Determine the (X, Y) coordinate at the center of the cell enclosing the given text.  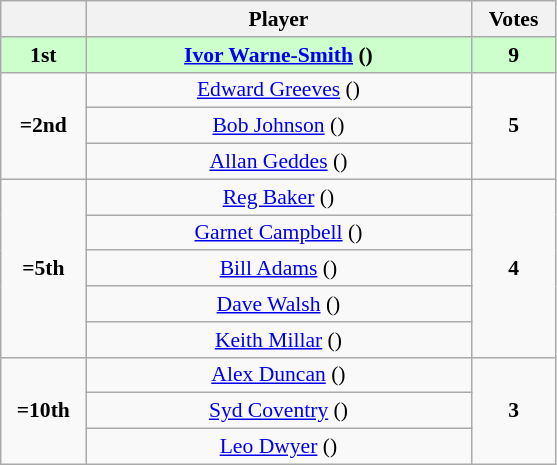
Alex Duncan () (278, 375)
4 (514, 268)
Garnet Campbell () (278, 233)
Reg Baker () (278, 197)
=10th (44, 410)
5 (514, 126)
Syd Coventry () (278, 411)
3 (514, 410)
Edward Greeves () (278, 90)
Bill Adams () (278, 269)
Keith Millar () (278, 340)
Dave Walsh () (278, 304)
Allan Geddes () (278, 162)
9 (514, 55)
Bob Johnson () (278, 126)
=2nd (44, 126)
Leo Dwyer () (278, 447)
Player (278, 19)
=5th (44, 268)
Votes (514, 19)
1st (44, 55)
Ivor Warne-Smith () (278, 55)
